Output the (x, y) coordinate of the center of the cell containing the given text.  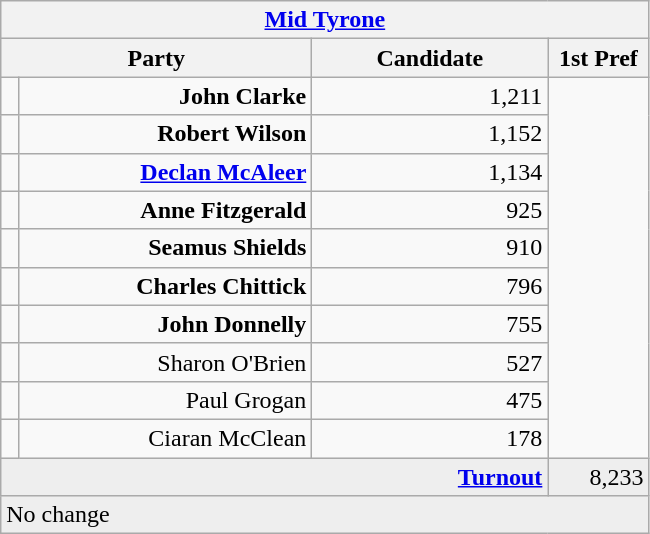
755 (430, 324)
Seamus Shields (166, 248)
1,134 (430, 172)
1,152 (430, 134)
John Clarke (166, 96)
Charles Chittick (166, 286)
Candidate (430, 58)
No change (325, 515)
796 (430, 286)
178 (430, 438)
475 (430, 400)
Robert Wilson (166, 134)
Declan McAleer (166, 172)
1st Pref (598, 58)
Mid Tyrone (325, 20)
527 (430, 362)
Ciaran McClean (166, 438)
925 (430, 210)
Sharon O'Brien (166, 362)
Anne Fitzgerald (166, 210)
910 (430, 248)
1,211 (430, 96)
Party (156, 58)
Paul Grogan (166, 400)
8,233 (598, 477)
John Donnelly (166, 324)
Turnout (274, 477)
